Pinpoint the cell where the given text exists, returning its (x, y) midpoint coordinate. 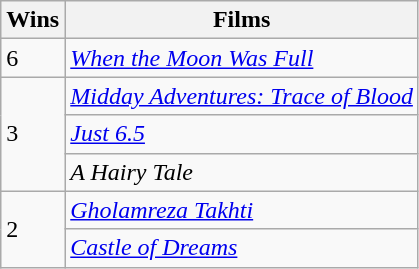
6 (33, 58)
Gholamreza Takhti (242, 210)
Wins (33, 20)
2 (33, 229)
Just 6.5 (242, 134)
Films (242, 20)
Castle of Dreams (242, 248)
Midday Adventures: Trace of Blood (242, 96)
A Hairy Tale (242, 172)
When the Moon Was Full (242, 58)
3 (33, 134)
